Locate the cell with the specified text and output its [x, y] center coordinate. 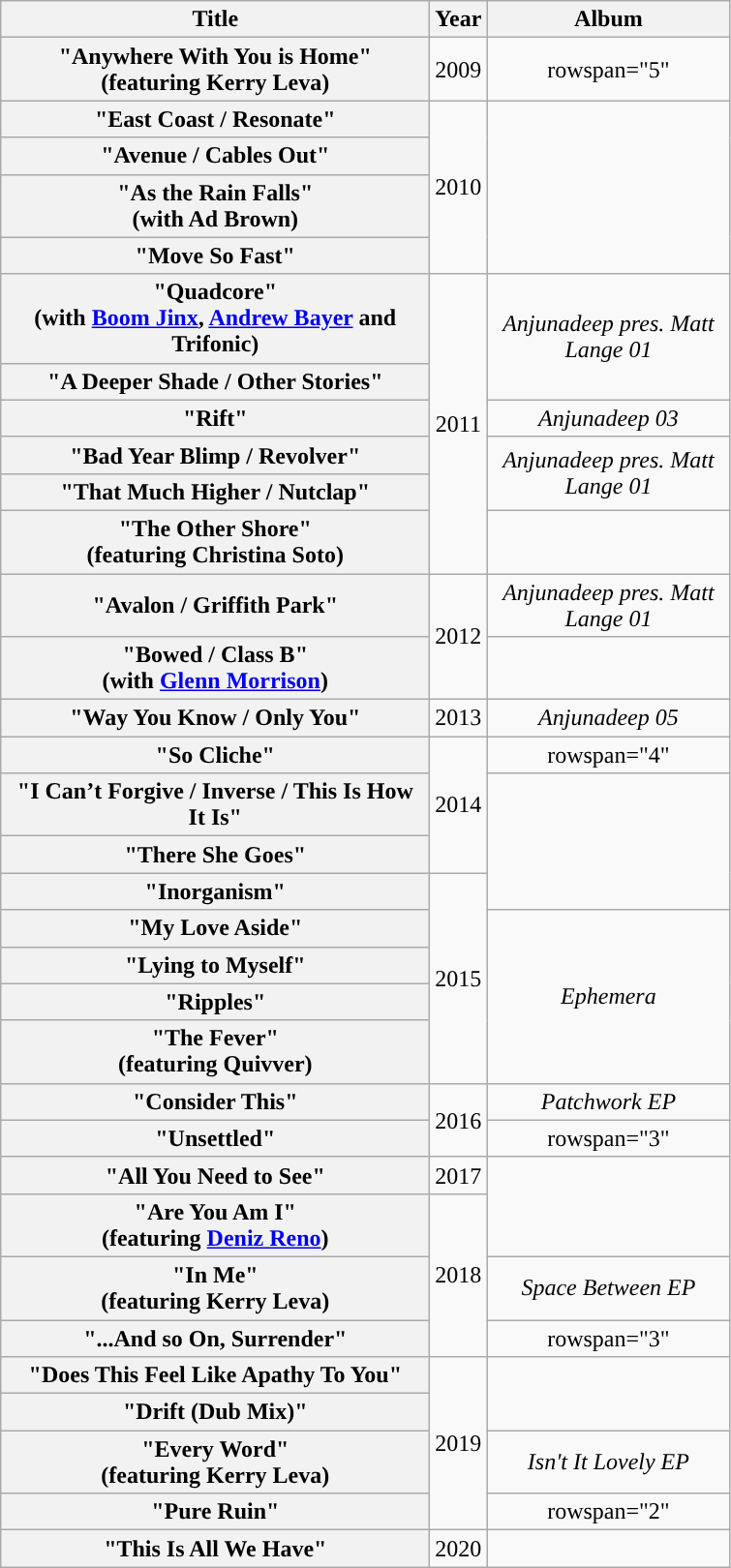
"Avalon / Griffith Park" [215, 604]
"The Fever" (featuring Quivver) [215, 1051]
rowspan="4" [608, 755]
"Anywhere With You is Home" (featuring Kerry Leva) [215, 70]
"Consider This" [215, 1101]
"Inorganism" [215, 891]
2013 [459, 718]
"This Is All We Have" [215, 1549]
"Lying to Myself" [215, 965]
2017 [459, 1175]
"Drift (Dub Mix)" [215, 1412]
2009 [459, 70]
"The Other Shore" (featuring Christina Soto) [215, 542]
rowspan="2" [608, 1512]
"Way You Know / Only You" [215, 718]
"There She Goes" [215, 855]
"Avenue / Cables Out" [215, 156]
Anjunadeep 05 [608, 718]
Anjunadeep 03 [608, 418]
"So Cliche" [215, 755]
Title [215, 19]
"Quadcore" (with Boom Jinx, Andrew Bayer and Trifonic) [215, 318]
2014 [459, 805]
"Are You Am I" (featuring Deniz Reno) [215, 1225]
2018 [459, 1275]
Album [608, 19]
"Pure Ruin" [215, 1512]
"I Can’t Forgive / Inverse / This Is How It Is" [215, 805]
Patchwork EP [608, 1101]
"Rift" [215, 418]
Space Between EP [608, 1287]
"My Love Aside" [215, 928]
"In Me" (featuring Kerry Leva) [215, 1287]
"Every Word" (featuring Kerry Leva) [215, 1462]
"East Coast / Resonate" [215, 119]
"That Much Higher / Nutclap" [215, 492]
"Move So Fast" [215, 256]
"Ripples" [215, 1002]
Ephemera [608, 997]
"All You Need to See" [215, 1175]
"...And so On, Surrender" [215, 1339]
"Bowed / Class B" (with Glenn Morrison) [215, 668]
"As the Rain Falls" (with Ad Brown) [215, 205]
"Unsettled" [215, 1138]
"Bad Year Blimp / Revolver" [215, 455]
2015 [459, 978]
"Does This Feel Like Apathy To You" [215, 1375]
2011 [459, 424]
2020 [459, 1549]
2019 [459, 1444]
2016 [459, 1120]
"A Deeper Shade / Other Stories" [215, 381]
Year [459, 19]
Isn't It Lovely EP [608, 1462]
rowspan="5" [608, 70]
2010 [459, 188]
2012 [459, 636]
